Detect which cell encompasses the target text, then output its [X, Y] center coordinate. 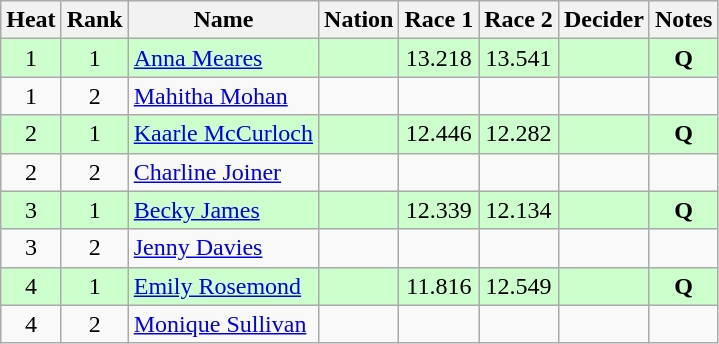
Monique Sullivan [223, 324]
Rank [94, 20]
12.549 [519, 286]
Anna Meares [223, 58]
Emily Rosemond [223, 286]
Nation [359, 20]
11.816 [439, 286]
12.282 [519, 134]
Heat [31, 20]
Notes [683, 20]
Kaarle McCurloch [223, 134]
Becky James [223, 210]
Race 1 [439, 20]
Jenny Davies [223, 248]
12.134 [519, 210]
13.218 [439, 58]
12.446 [439, 134]
12.339 [439, 210]
Race 2 [519, 20]
Mahitha Mohan [223, 96]
13.541 [519, 58]
Decider [604, 20]
Charline Joiner [223, 172]
Name [223, 20]
